Identify which cell holds the provided text, then report its (X, Y) central coordinate. 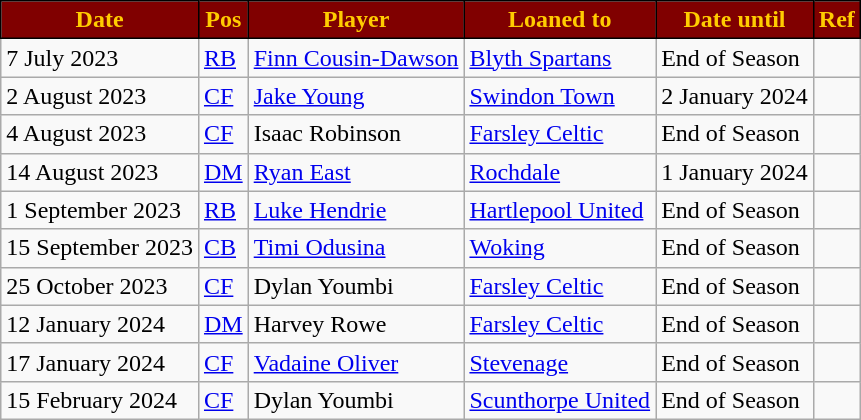
Finn Cousin-Dawson (356, 58)
Vadaine Oliver (356, 362)
Luke Hendrie (356, 210)
Date until (735, 20)
Harvey Rowe (356, 324)
Player (356, 20)
Pos (223, 20)
15 September 2023 (100, 248)
2 January 2024 (735, 96)
Woking (560, 248)
Isaac Robinson (356, 134)
2 August 2023 (100, 96)
Scunthorpe United (560, 400)
Swindon Town (560, 96)
Loaned to (560, 20)
Timi Odusina (356, 248)
Ryan East (356, 172)
Hartlepool United (560, 210)
Ref (836, 20)
25 October 2023 (100, 286)
CB (223, 248)
12 January 2024 (100, 324)
15 February 2024 (100, 400)
17 January 2024 (100, 362)
1 September 2023 (100, 210)
Jake Young (356, 96)
14 August 2023 (100, 172)
Rochdale (560, 172)
Stevenage (560, 362)
Blyth Spartans (560, 58)
1 January 2024 (735, 172)
Date (100, 20)
7 July 2023 (100, 58)
4 August 2023 (100, 134)
